Pinpoint the cell where the given text exists, returning its [x, y] midpoint coordinate. 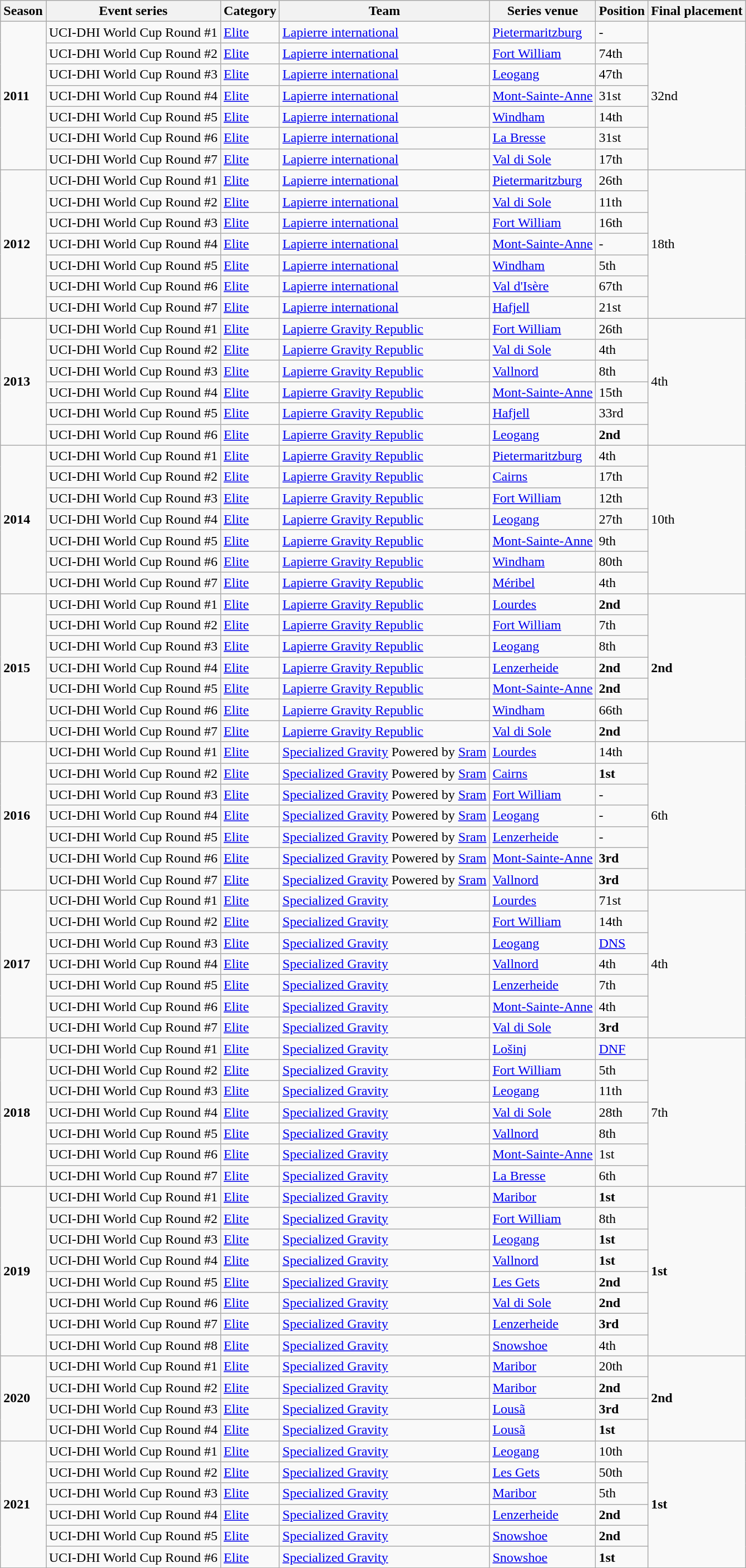
2014 [23, 519]
47th [622, 75]
2017 [23, 964]
Lošinj [543, 1049]
2020 [23, 1398]
32nd [697, 96]
67th [622, 287]
2021 [23, 1504]
Season [23, 11]
21st [622, 308]
71st [622, 900]
66th [622, 710]
Final placement [697, 11]
50th [622, 1472]
27th [622, 519]
2011 [23, 96]
80th [622, 561]
18th [697, 244]
9th [622, 540]
Méribel [543, 583]
15th [622, 392]
16th [622, 223]
33rd [622, 413]
Team [384, 11]
DNS [622, 943]
UCI-DHI World Cup Round #8 [133, 1345]
28th [622, 1112]
Val d'Isère [543, 287]
20th [622, 1367]
DNF [622, 1049]
2016 [23, 816]
12th [622, 498]
Event series [133, 11]
Series venue [543, 11]
2019 [23, 1271]
2015 [23, 667]
2013 [23, 382]
Category [250, 11]
2012 [23, 244]
2018 [23, 1112]
74th [622, 53]
Position [622, 11]
